For the text-containing cell, return its midpoint in [X, Y] coordinate format. 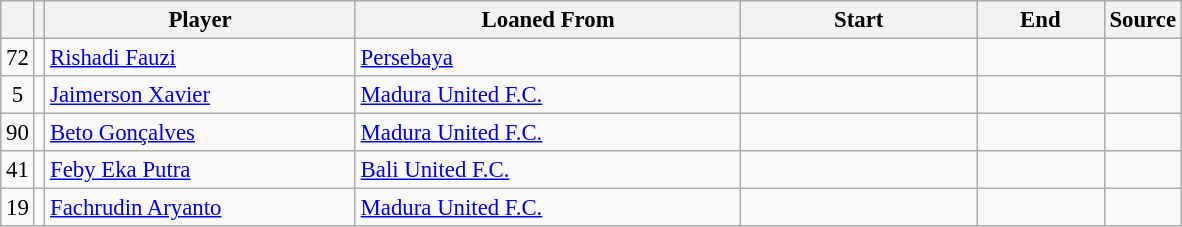
Source [1142, 20]
Rishadi Fauzi [200, 58]
Jaimerson Xavier [200, 95]
Beto Gonçalves [200, 133]
90 [18, 133]
Persebaya [548, 58]
Loaned From [548, 20]
End [1040, 20]
5 [18, 95]
19 [18, 208]
Fachrudin Aryanto [200, 208]
41 [18, 170]
Bali United F.C. [548, 170]
Feby Eka Putra [200, 170]
72 [18, 58]
Player [200, 20]
Start [859, 20]
